Locate the cell with the specified text and output its (x, y) center coordinate. 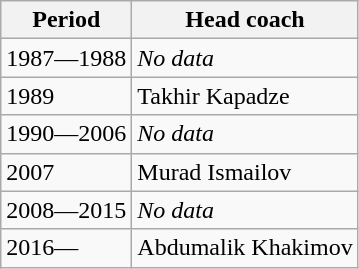
Period (66, 20)
Head coach (245, 20)
1987—1988 (66, 58)
Murad Ismailov (245, 172)
Abdumalik Khakimov (245, 248)
2008—2015 (66, 210)
Takhir Kapadze (245, 96)
2007 (66, 172)
2016— (66, 248)
1990—2006 (66, 134)
1989 (66, 96)
